Extract the [x, y] coordinate from the center of the cell holding the provided text.  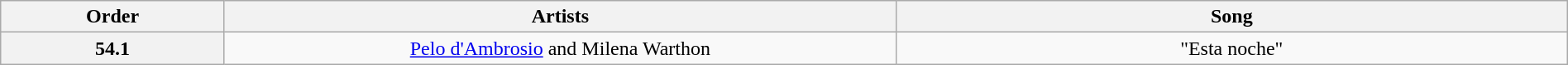
"Esta noche" [1231, 48]
Song [1231, 17]
Pelo d'Ambrosio and Milena Warthon [560, 48]
54.1 [112, 48]
Order [112, 17]
Artists [560, 17]
